Capture the cell that displays the provided text and extract its (x, y) central coordinate. 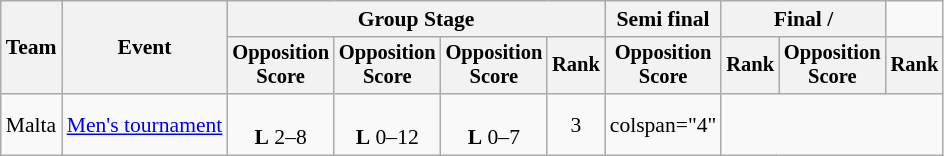
Group Stage (416, 19)
Malta (32, 124)
Semi final (664, 19)
L 2–8 (280, 124)
Event (145, 48)
L 0–12 (388, 124)
Team (32, 48)
L 0–7 (494, 124)
3 (576, 124)
colspan="4" (664, 124)
Final / (803, 19)
Men's tournament (145, 124)
